For the text-containing cell, return its midpoint in (x, y) coordinate format. 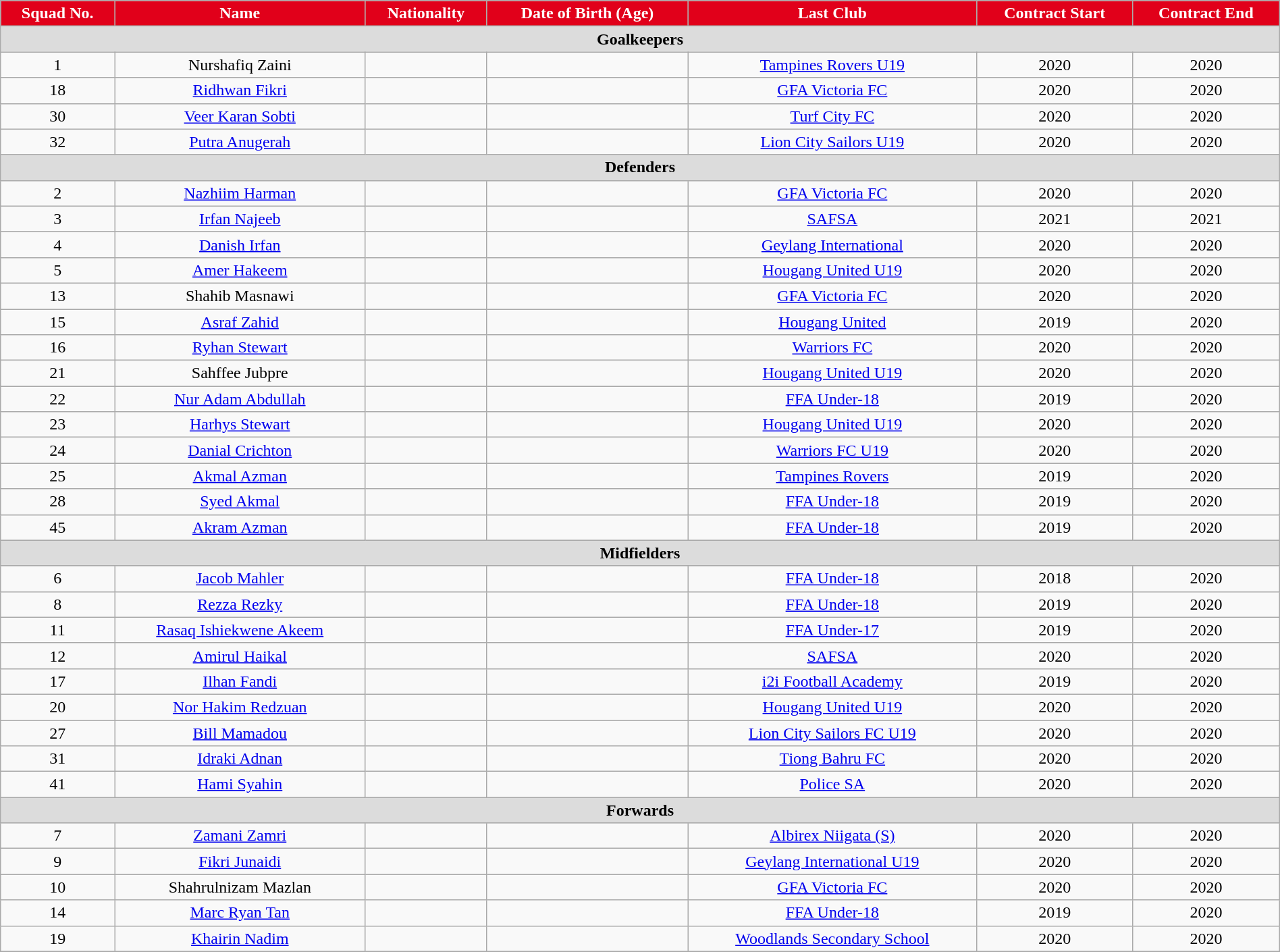
14 (58, 913)
Squad No. (58, 14)
Akmal Azman (240, 476)
Lion City Sailors FC U19 (832, 733)
16 (58, 348)
Tampines Rovers (832, 476)
21 (58, 373)
12 (58, 656)
Idraki Adnan (240, 759)
6 (58, 579)
Albirex Niigata (S) (832, 836)
Tiong Bahru FC (832, 759)
Harhys Stewart (240, 425)
24 (58, 450)
17 (58, 681)
20 (58, 707)
31 (58, 759)
28 (58, 502)
Midfielders (640, 553)
27 (58, 733)
9 (58, 862)
Warriors FC (832, 348)
30 (58, 116)
Nor Hakim Redzuan (240, 707)
5 (58, 270)
Forwards (640, 810)
Sahffee Jubpre (240, 373)
Fikri Junaidi (240, 862)
Nationality (426, 14)
Ridhwan Fikri (240, 90)
Name (240, 14)
10 (58, 887)
45 (58, 527)
Danial Crichton (240, 450)
Nurshafiq Zaini (240, 65)
Syed Akmal (240, 502)
Nur Adam Abdullah (240, 399)
i2i Football Academy (832, 681)
15 (58, 322)
23 (58, 425)
Hougang United (832, 322)
Date of Birth (Age) (587, 14)
Danish Irfan (240, 244)
Contract Start (1055, 14)
Shahrulnizam Mazlan (240, 887)
Rezza Rezky (240, 604)
Geylang International (832, 244)
1 (58, 65)
Putra Anugerah (240, 142)
Amer Hakeem (240, 270)
Turf City FC (832, 116)
Shahib Masnawi (240, 296)
11 (58, 630)
13 (58, 296)
7 (58, 836)
Defenders (640, 167)
4 (58, 244)
Contract End (1206, 14)
Warriors FC U19 (832, 450)
Amirul Haikal (240, 656)
Police SA (832, 785)
Bill Mamadou (240, 733)
32 (58, 142)
Zamani Zamri (240, 836)
22 (58, 399)
Lion City Sailors U19 (832, 142)
Akram Azman (240, 527)
2018 (1055, 579)
Goalkeepers (640, 39)
Last Club (832, 14)
25 (58, 476)
2 (58, 193)
FFA Under-17 (832, 630)
18 (58, 90)
8 (58, 604)
Tampines Rovers U19 (832, 65)
Veer Karan Sobti (240, 116)
Geylang International U19 (832, 862)
Jacob Mahler (240, 579)
Nazhiim Harman (240, 193)
3 (58, 219)
41 (58, 785)
Khairin Nadim (240, 938)
Marc Ryan Tan (240, 913)
Irfan Najeeb (240, 219)
Woodlands Secondary School (832, 938)
Ilhan Fandi (240, 681)
19 (58, 938)
Asraf Zahid (240, 322)
Ryhan Stewart (240, 348)
Rasaq Ishiekwene Akeem (240, 630)
Hami Syahin (240, 785)
